Pinpoint the cell where the given text exists, returning its (x, y) midpoint coordinate. 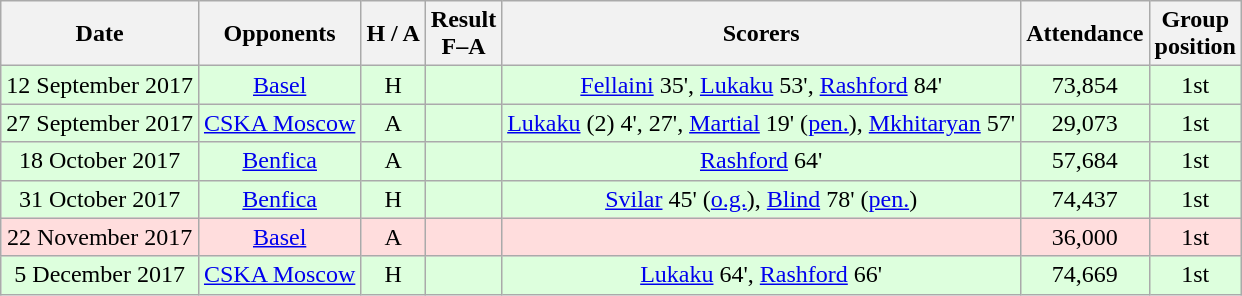
Svilar 45' (o.g.), Blind 78' (pen.) (762, 199)
Attendance (1085, 34)
27 September 2017 (100, 123)
Lukaku (2) 4', 27', Martial 19' (pen.), Mkhitaryan 57' (762, 123)
74,437 (1085, 199)
18 October 2017 (100, 161)
74,669 (1085, 275)
22 November 2017 (100, 237)
Date (100, 34)
Lukaku 64', Rashford 66' (762, 275)
12 September 2017 (100, 85)
Groupposition (1195, 34)
5 December 2017 (100, 275)
Rashford 64' (762, 161)
ResultF–A (463, 34)
H / A (393, 34)
36,000 (1085, 237)
29,073 (1085, 123)
Scorers (762, 34)
Opponents (279, 34)
31 October 2017 (100, 199)
57,684 (1085, 161)
73,854 (1085, 85)
Fellaini 35', Lukaku 53', Rashford 84' (762, 85)
